Return the [x, y] coordinate for the center point of the cell that contains the specified text.  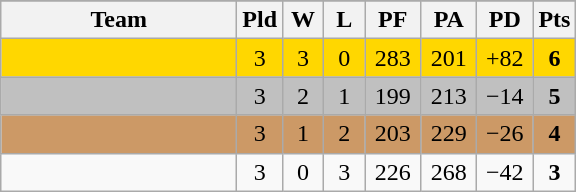
PF [393, 20]
6 [554, 58]
Pts [554, 20]
213 [449, 96]
PA [449, 20]
199 [393, 96]
Team [119, 20]
229 [449, 134]
PD [505, 20]
5 [554, 96]
+82 [505, 58]
Pld [260, 20]
L [344, 20]
−42 [505, 172]
W [304, 20]
268 [449, 172]
226 [393, 172]
4 [554, 134]
−14 [505, 96]
203 [393, 134]
283 [393, 58]
−26 [505, 134]
201 [449, 58]
